Scan for the cell matching the given text and deliver its (X, Y) coordinate at center. 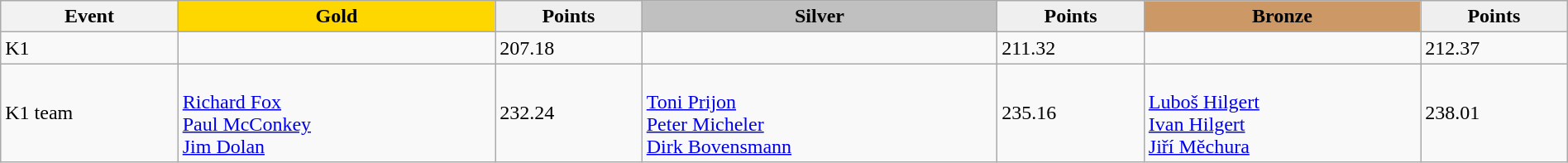
K1 team (89, 113)
232.24 (569, 113)
235.16 (1071, 113)
Event (89, 17)
207.18 (569, 48)
211.32 (1071, 48)
Silver (820, 17)
K1 (89, 48)
Gold (336, 17)
Toni PrijonPeter MichelerDirk Bovensmann (820, 113)
Bronze (1282, 17)
212.37 (1494, 48)
Luboš HilgertIvan HilgertJiří Měchura (1282, 113)
238.01 (1494, 113)
Richard FoxPaul McConkeyJim Dolan (336, 113)
